Return [x, y] of the center of cell containing provided text 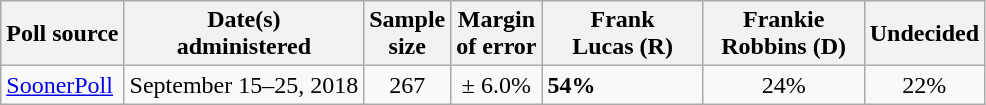
SoonerPoll [62, 85]
FrankieRobbins (D) [784, 34]
Marginof error [496, 34]
Poll source [62, 34]
54% [622, 85]
± 6.0% [496, 85]
267 [408, 85]
Undecided [924, 34]
Date(s)administered [244, 34]
22% [924, 85]
Samplesize [408, 34]
September 15–25, 2018 [244, 85]
FrankLucas (R) [622, 34]
24% [784, 85]
